Capture the cell that displays the provided text and extract its (X, Y) central coordinate. 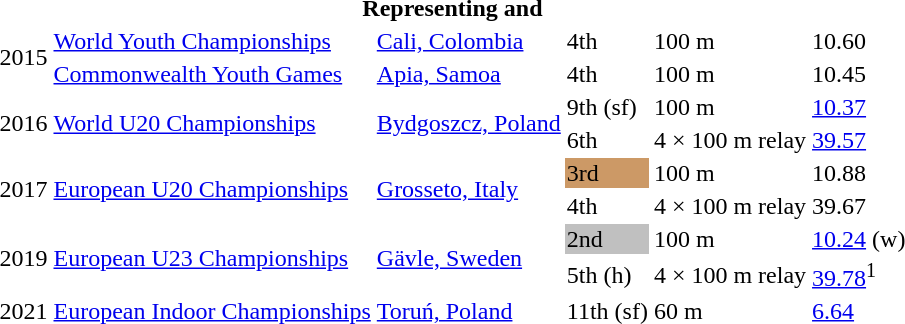
5th (h) (607, 275)
Apia, Samoa (468, 74)
European U23 Championships (212, 258)
World U20 Championships (212, 124)
Gävle, Sweden (468, 258)
Commonwealth Youth Games (212, 74)
World Youth Championships (212, 41)
9th (sf) (607, 107)
Cali, Colombia (468, 41)
European U20 Championships (212, 190)
3rd (607, 173)
Bydgoszcz, Poland (468, 124)
6th (607, 140)
2nd (607, 239)
Grosseto, Italy (468, 190)
